Detect which cell encompasses the target text, then output its (X, Y) center coordinate. 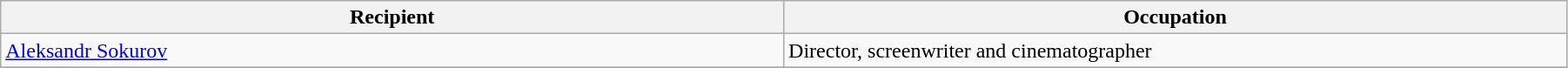
Aleksandr Sokurov (392, 51)
Occupation (1176, 17)
Director, screenwriter and cinematographer (1176, 51)
Recipient (392, 17)
